Capture the cell that displays the provided text and extract its (X, Y) central coordinate. 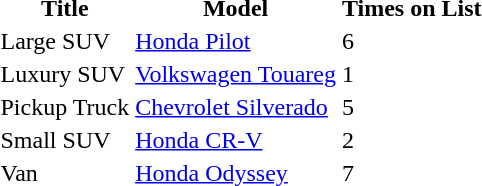
Honda Pilot (236, 41)
Volkswagen Touareg (236, 74)
Chevrolet Silverado (236, 107)
Honda CR-V (236, 140)
